Extract the (X, Y) coordinate from the center of the cell holding the provided text.  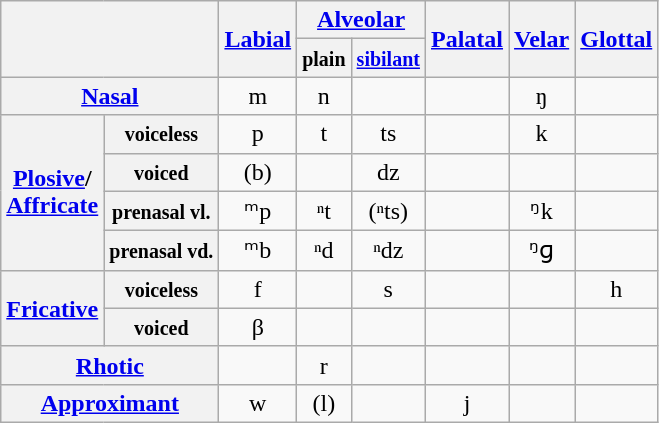
dz (388, 172)
m (258, 96)
p (258, 134)
h (616, 289)
Velar (542, 39)
Glottal (616, 39)
ᵑk (542, 211)
s (388, 289)
Palatal (466, 39)
ᵐb (258, 251)
t (324, 134)
ŋ (542, 96)
Alveolar (362, 20)
Nasal (110, 96)
w (258, 403)
(ⁿts) (388, 211)
Labial (258, 39)
sibilant (388, 58)
Plosive/Affricate (52, 192)
ⁿt (324, 211)
Rhotic (110, 365)
r (324, 365)
ⁿd (324, 251)
f (258, 289)
ts (388, 134)
Fricative (52, 308)
prenasal vd. (162, 251)
n (324, 96)
j (466, 403)
prenasal vl. (162, 211)
β (258, 327)
(l) (324, 403)
Approximant (110, 403)
ᵑɡ (542, 251)
ⁿdz (388, 251)
k (542, 134)
(b) (258, 172)
ᵐp (258, 211)
plain (324, 58)
